Provide the [X, Y] coordinate of the cell's center where the given text is located.  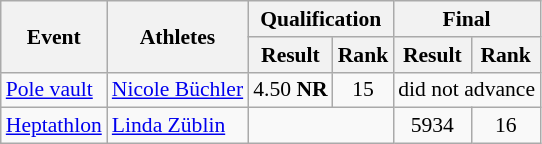
Event [54, 36]
Athletes [178, 36]
Heptathlon [54, 126]
Qualification [320, 19]
did not advance [466, 90]
5934 [432, 126]
Final [466, 19]
Pole vault [54, 90]
16 [506, 126]
Linda Züblin [178, 126]
15 [364, 90]
4.50 NR [290, 90]
Nicole Büchler [178, 90]
